Capture the cell that displays the provided text and extract its (x, y) central coordinate. 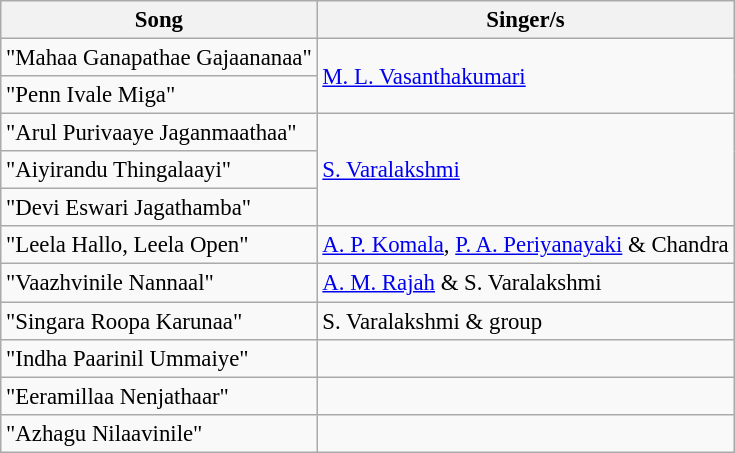
"Azhagu Nilaavinile" (159, 433)
"Leela Hallo, Leela Open" (159, 245)
M. L. Vasanthakumari (526, 76)
"Aiyirandu Thingalaayi" (159, 170)
A. M. Rajah & S. Varalakshmi (526, 283)
Singer/s (526, 20)
"Arul Purivaaye Jaganmaathaa" (159, 133)
Song (159, 20)
A. P. Komala, P. A. Periyanayaki & Chandra (526, 245)
"Mahaa Ganapathae Gajaananaa" (159, 58)
S. Varalakshmi & group (526, 321)
"Singara Roopa Karunaa" (159, 321)
"Vaazhvinile Nannaal" (159, 283)
"Devi Eswari Jagathamba" (159, 208)
S. Varalakshmi (526, 170)
"Penn Ivale Miga" (159, 95)
"Eeramillaa Nenjathaar" (159, 396)
"Indha Paarinil Ummaiye" (159, 358)
